Provide the [X, Y] coordinate of the cell's center where the given text is located.  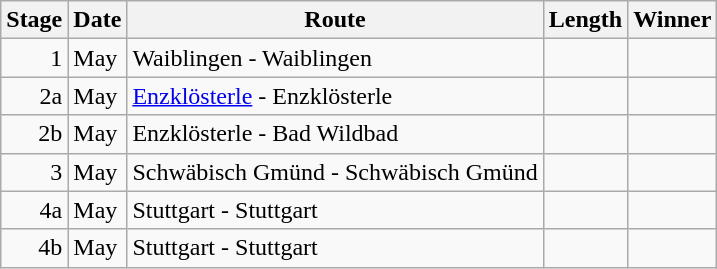
4a [34, 210]
Waiblingen - Waiblingen [335, 58]
2a [34, 96]
3 [34, 172]
Winner [672, 20]
2b [34, 134]
1 [34, 58]
Schwäbisch Gmünd - Schwäbisch Gmünd [335, 172]
Stage [34, 20]
Enzklösterle - Bad Wildbad [335, 134]
Date [98, 20]
Enzklösterle - Enzklösterle [335, 96]
4b [34, 248]
Length [585, 20]
Route [335, 20]
